Provide the [x, y] coordinate of the cell's center where the given text is located.  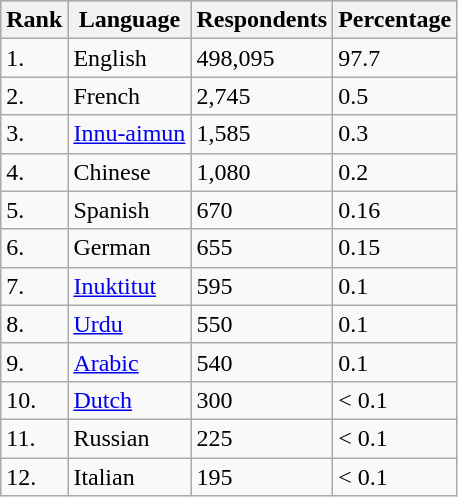
Urdu [130, 324]
655 [262, 248]
498,095 [262, 58]
10. [34, 400]
Inuktitut [130, 286]
8. [34, 324]
1,080 [262, 172]
English [130, 58]
300 [262, 400]
3. [34, 134]
Respondents [262, 20]
550 [262, 324]
7. [34, 286]
225 [262, 438]
2. [34, 96]
Language [130, 20]
Innu-aimun [130, 134]
0.15 [395, 248]
2,745 [262, 96]
Italian [130, 477]
195 [262, 477]
5. [34, 210]
Percentage [395, 20]
French [130, 96]
0.16 [395, 210]
6. [34, 248]
Chinese [130, 172]
German [130, 248]
1. [34, 58]
0.2 [395, 172]
Arabic [130, 362]
Russian [130, 438]
1,585 [262, 134]
97.7 [395, 58]
0.5 [395, 96]
11. [34, 438]
540 [262, 362]
670 [262, 210]
595 [262, 286]
12. [34, 477]
0.3 [395, 134]
Rank [34, 20]
Dutch [130, 400]
9. [34, 362]
4. [34, 172]
Spanish [130, 210]
